Detect which cell encompasses the target text, then output its [X, Y] center coordinate. 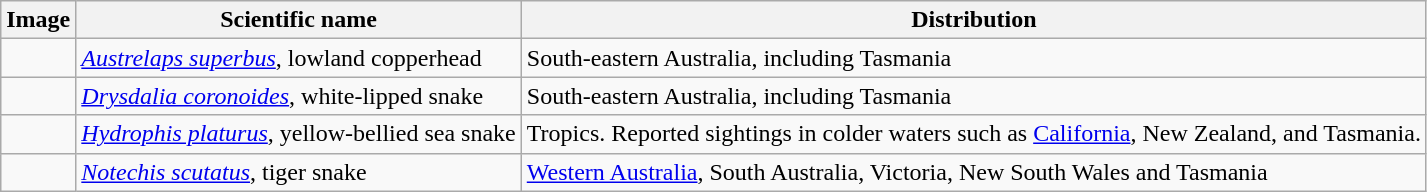
Distribution [974, 20]
Western Australia, South Australia, Victoria, New South Wales and Tasmania [974, 172]
Austrelaps superbus, lowland copperhead [298, 58]
Scientific name [298, 20]
Notechis scutatus, tiger snake [298, 172]
Tropics. Reported sightings in colder waters such as California, New Zealand, and Tasmania. [974, 134]
Drysdalia coronoides, white-lipped snake [298, 96]
Hydrophis platurus, yellow-bellied sea snake [298, 134]
Image [38, 20]
